For the text-containing cell, return its midpoint in (x, y) coordinate format. 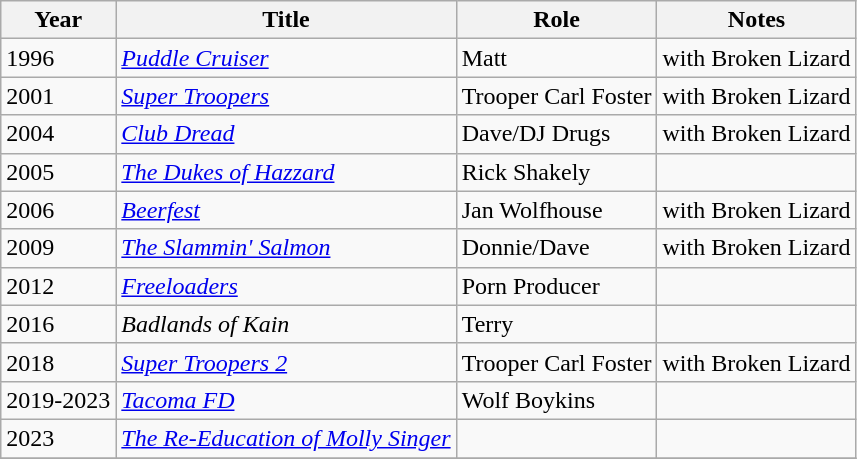
The Dukes of Hazzard (286, 172)
Wolf Boykins (556, 400)
Role (556, 20)
2001 (58, 96)
2019-2023 (58, 400)
2018 (58, 362)
Porn Producer (556, 286)
2006 (58, 210)
Beerfest (286, 210)
Tacoma FD (286, 400)
Jan Wolfhouse (556, 210)
Dave/DJ Drugs (556, 134)
Freeloaders (286, 286)
Notes (756, 20)
2023 (58, 438)
Badlands of Kain (286, 324)
The Slammin' Salmon (286, 248)
2012 (58, 286)
Super Troopers 2 (286, 362)
The Re-Education of Molly Singer (286, 438)
Rick Shakely (556, 172)
Matt (556, 58)
2005 (58, 172)
Donnie/Dave (556, 248)
2004 (58, 134)
2016 (58, 324)
1996 (58, 58)
2009 (58, 248)
Title (286, 20)
Puddle Cruiser (286, 58)
Club Dread (286, 134)
Terry (556, 324)
Year (58, 20)
Super Troopers (286, 96)
